Capture the cell that displays the provided text and extract its (x, y) central coordinate. 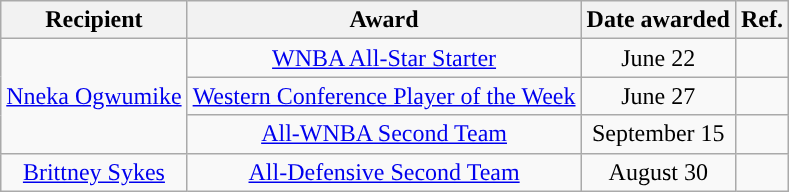
WNBA All-Star Starter (384, 58)
June 22 (658, 58)
Date awarded (658, 20)
Brittney Sykes (94, 172)
Recipient (94, 20)
All-WNBA Second Team (384, 134)
August 30 (658, 172)
Ref. (762, 20)
All-Defensive Second Team (384, 172)
Award (384, 20)
Western Conference Player of the Week (384, 96)
June 27 (658, 96)
Nneka Ogwumike (94, 96)
September 15 (658, 134)
